Output the (x, y) coordinate of the center of the cell containing the given text.  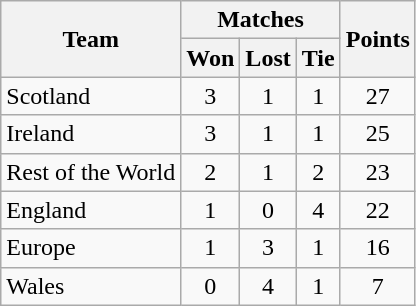
Tie (318, 58)
23 (378, 172)
25 (378, 134)
16 (378, 248)
Scotland (91, 96)
Matches (260, 20)
Points (378, 39)
Lost (268, 58)
England (91, 210)
Europe (91, 248)
27 (378, 96)
22 (378, 210)
Team (91, 39)
Won (210, 58)
Rest of the World (91, 172)
Wales (91, 286)
Ireland (91, 134)
7 (378, 286)
